Pinpoint the cell where the given text exists, returning its (X, Y) midpoint coordinate. 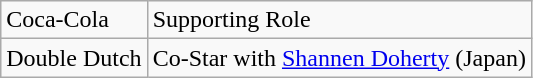
Supporting Role (339, 20)
Co-Star with Shannen Doherty (Japan) (339, 58)
Double Dutch (74, 58)
Coca-Cola (74, 20)
